Return (x, y) of the center of cell containing provided text 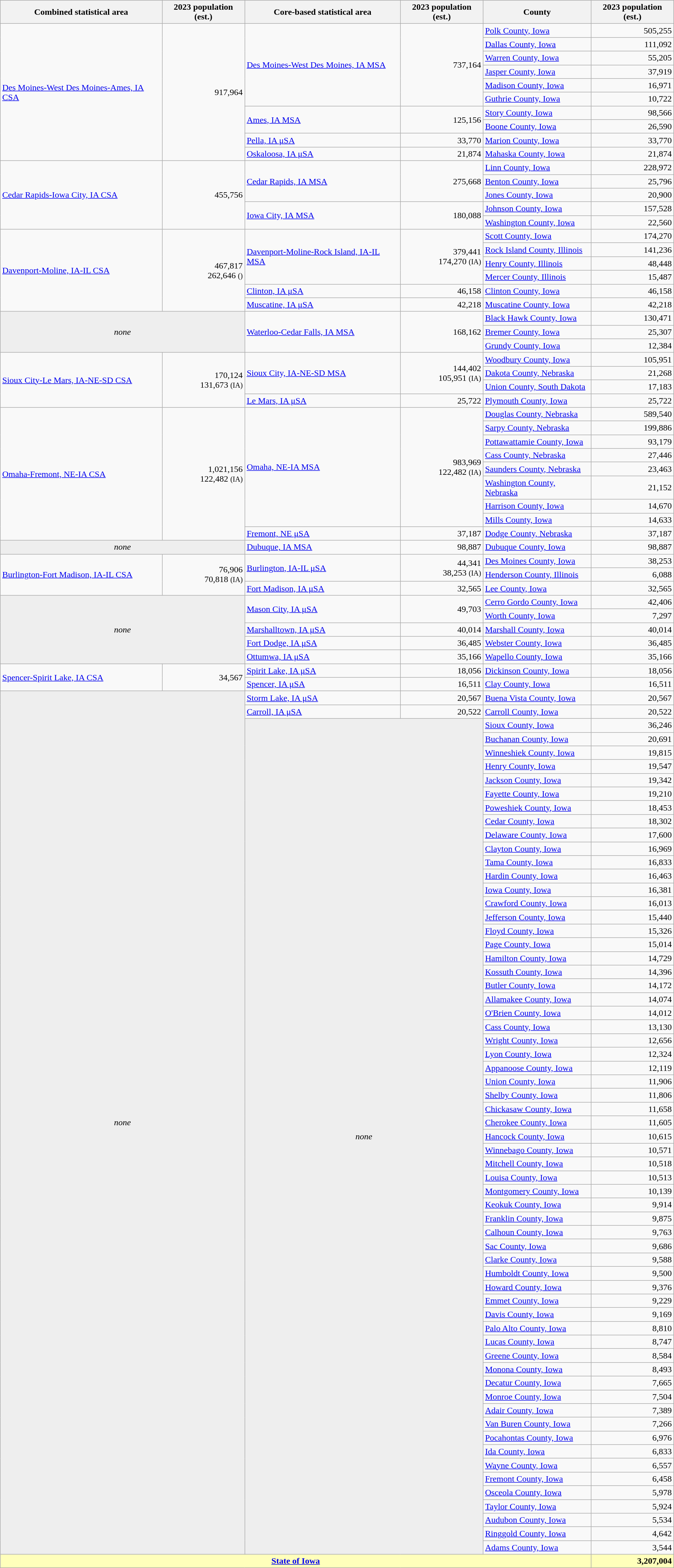
Mercer County, Illinois (537, 277)
Lucas County, Iowa (537, 1342)
Union County, Iowa (537, 1082)
Cedar Rapids, IA MSA (323, 181)
93,179 (633, 442)
Davenport-Moline, IA-IL CSA (81, 270)
8,747 (633, 1342)
Clay County, Iowa (537, 684)
Fremont County, Iowa (537, 1479)
Kossuth County, Iowa (537, 972)
Fort Dodge, IA μSA (323, 643)
Washington County, Nebraska (537, 487)
Clayton County, Iowa (537, 848)
9,229 (633, 1301)
Omaha, NE-IA MSA (323, 467)
Cass County, Iowa (537, 1027)
Douglas County, Nebraska (537, 414)
Dakota County, Nebraska (537, 373)
199,886 (633, 428)
Keokuk County, Iowa (537, 1205)
7,266 (633, 1424)
Plymouth County, Iowa (537, 401)
Appanoose County, Iowa (537, 1068)
Buchanan County, Iowa (537, 739)
228,972 (633, 167)
11,906 (633, 1082)
Bremer County, Iowa (537, 332)
14,074 (633, 999)
Carroll, IA μSA (323, 712)
6,557 (633, 1465)
44,34138,253 (IA) (442, 568)
Dubuque, IA MSA (323, 547)
9,376 (633, 1287)
16,833 (633, 862)
5,978 (633, 1492)
275,668 (442, 181)
Scott County, Iowa (537, 236)
Ida County, Iowa (537, 1451)
Fort Madison, IA μSA (323, 588)
Shelby County, Iowa (537, 1095)
12,119 (633, 1068)
8,493 (633, 1369)
Palo Alto County, Iowa (537, 1328)
14,172 (633, 986)
Marshall County, Iowa (537, 630)
3,544 (633, 1547)
Warren County, Iowa (537, 58)
20,900 (633, 195)
10,518 (633, 1164)
Guthrie County, Iowa (537, 99)
Allamakee County, Iowa (537, 999)
Webster County, Iowa (537, 643)
Mitchell County, Iowa (537, 1164)
Henry County, Iowa (537, 766)
22,560 (633, 222)
20,691 (633, 739)
Spencer, IA μSA (323, 684)
10,139 (633, 1191)
6,976 (633, 1438)
Henry County, Illinois (537, 263)
Lyon County, Iowa (537, 1054)
Page County, Iowa (537, 945)
12,656 (633, 1040)
Des Moines County, Iowa (537, 561)
130,471 (633, 318)
18,302 (633, 821)
Adair County, Iowa (537, 1410)
Carroll County, Iowa (537, 712)
11,806 (633, 1095)
14,012 (633, 1013)
Madison County, Iowa (537, 85)
16,381 (633, 890)
Burlington-Fort Madison, IA-IL CSA (81, 575)
Dubuque County, Iowa (537, 547)
Wayne County, Iowa (537, 1465)
Dallas County, Iowa (537, 44)
15,487 (633, 277)
Jackson County, Iowa (537, 780)
589,540 (633, 414)
Taylor County, Iowa (537, 1506)
Buena Vista County, Iowa (537, 698)
Mills County, Iowa (537, 520)
19,342 (633, 780)
917,964 (203, 92)
Mahaska County, Iowa (537, 154)
Cass County, Nebraska (537, 455)
141,236 (633, 250)
Johnson County, Iowa (537, 209)
26,590 (633, 126)
Rock Island County, Illinois (537, 250)
467,817262,646 () (203, 270)
8,810 (633, 1328)
Iowa City, IA MSA (323, 216)
Chickasaw County, Iowa (537, 1109)
Cherokee County, Iowa (537, 1123)
Storm Lake, IA μSA (323, 698)
144,402105,951 (IA) (442, 373)
Saunders County, Nebraska (537, 469)
Boone County, Iowa (537, 126)
Montgomery County, Iowa (537, 1191)
Cerro Gordo County, Iowa (537, 602)
Calhoun County, Iowa (537, 1232)
Spencer-Spirit Lake, IA CSA (81, 677)
17,600 (633, 835)
17,183 (633, 387)
14,729 (633, 958)
Pella, IA μSA (323, 140)
7,665 (633, 1383)
36,246 (633, 725)
Oskaloosa, IA μSA (323, 154)
12,384 (633, 346)
Muscatine, IA μSA (323, 305)
14,396 (633, 972)
Howard County, Iowa (537, 1287)
Hancock County, Iowa (537, 1136)
Franklin County, Iowa (537, 1218)
Crawford County, Iowa (537, 904)
Le Mars, IA μSA (323, 401)
Sioux City, IA-NE-SD MSA (323, 373)
4,642 (633, 1534)
Burlington, IA-IL μSA (323, 568)
27,446 (633, 455)
6,088 (633, 575)
105,951 (633, 359)
Greene County, Iowa (537, 1356)
455,756 (203, 195)
Cedar County, Iowa (537, 821)
Wapello County, Iowa (537, 657)
15,440 (633, 917)
Delaware County, Iowa (537, 835)
11,605 (633, 1123)
15,014 (633, 945)
16,013 (633, 904)
Jones County, Iowa (537, 195)
25,796 (633, 181)
Ottumwa, IA μSA (323, 657)
168,162 (442, 332)
48,448 (633, 263)
1,021,156122,482 (IA) (203, 474)
14,633 (633, 520)
Dodge County, Nebraska (537, 533)
Omaha-Fremont, NE-IA CSA (81, 474)
Van Buren County, Iowa (537, 1424)
16,463 (633, 876)
Poweshiek County, Iowa (537, 807)
Des Moines-West Des Moines-Ames, IA CSA (81, 92)
21,152 (633, 487)
180,088 (442, 216)
6,458 (633, 1479)
Decatur County, Iowa (537, 1383)
Worth County, Iowa (537, 616)
Core-based statistical area (323, 12)
9,500 (633, 1273)
State of Iowa (296, 1561)
15,326 (633, 931)
O'Brien County, Iowa (537, 1013)
16,969 (633, 848)
Monroe County, Iowa (537, 1397)
Clinton County, Iowa (537, 291)
Clarke County, Iowa (537, 1260)
5,924 (633, 1506)
Des Moines-West Des Moines, IA MSA (323, 65)
Benton County, Iowa (537, 181)
157,528 (633, 209)
Dickinson County, Iowa (537, 671)
18,453 (633, 807)
Pocahontas County, Iowa (537, 1438)
111,092 (633, 44)
Marshalltown, IA μSA (323, 630)
25,307 (633, 332)
6,833 (633, 1451)
Pottawattamie County, Iowa (537, 442)
19,547 (633, 766)
Emmet County, Iowa (537, 1301)
Sarpy County, Nebraska (537, 428)
21,268 (633, 373)
14,670 (633, 506)
9,588 (633, 1260)
Mason City, IA μSA (323, 609)
10,513 (633, 1177)
Sioux City-Le Mars, IA-NE-SD CSA (81, 380)
7,297 (633, 616)
Floyd County, Iowa (537, 931)
Winneshiek County, Iowa (537, 753)
Audubon County, Iowa (537, 1520)
Polk County, Iowa (537, 31)
Hardin County, Iowa (537, 876)
Lee County, Iowa (537, 588)
125,156 (442, 120)
8,584 (633, 1356)
7,504 (633, 1397)
49,703 (442, 609)
55,205 (633, 58)
983,969122,482 (IA) (442, 467)
9,914 (633, 1205)
Osceola County, Iowa (537, 1492)
3,207,004 (633, 1561)
42,406 (633, 602)
10,571 (633, 1150)
Adams County, Iowa (537, 1547)
Fremont, NE μSA (323, 533)
38,253 (633, 561)
170,124131,673 (IA) (203, 380)
Ringgold County, Iowa (537, 1534)
County (537, 12)
Spirit Lake, IA μSA (323, 671)
Wright County, Iowa (537, 1040)
Cedar Rapids-Iowa City, IA CSA (81, 195)
Hamilton County, Iowa (537, 958)
10,615 (633, 1136)
9,686 (633, 1246)
Union County, South Dakota (537, 387)
Sioux County, Iowa (537, 725)
Jefferson County, Iowa (537, 917)
Black Hawk County, Iowa (537, 318)
Grundy County, Iowa (537, 346)
174,270 (633, 236)
Jasper County, Iowa (537, 72)
Henderson County, Illinois (537, 575)
Harrison County, Iowa (537, 506)
23,463 (633, 469)
16,971 (633, 85)
34,567 (203, 677)
Muscatine County, Iowa (537, 305)
13,130 (633, 1027)
379,441174,270 (IA) (442, 257)
19,210 (633, 794)
9,875 (633, 1218)
505,255 (633, 31)
Tama County, Iowa (537, 862)
Combined statistical area (81, 12)
19,815 (633, 753)
Davenport-Moline-Rock Island, IA-IL MSA (323, 257)
5,534 (633, 1520)
Monona County, Iowa (537, 1369)
Louisa County, Iowa (537, 1177)
Humboldt County, Iowa (537, 1273)
37,919 (633, 72)
9,763 (633, 1232)
98,566 (633, 113)
737,164 (442, 65)
Iowa County, Iowa (537, 890)
11,658 (633, 1109)
Clinton, IA μSA (323, 291)
9,169 (633, 1315)
Waterloo-Cedar Falls, IA MSA (323, 332)
76,90670,818 (IA) (203, 575)
Washington County, Iowa (537, 222)
10,722 (633, 99)
7,389 (633, 1410)
Woodbury County, Iowa (537, 359)
Story County, Iowa (537, 113)
Fayette County, Iowa (537, 794)
Winnebago County, Iowa (537, 1150)
Butler County, Iowa (537, 986)
Davis County, Iowa (537, 1315)
Marion County, Iowa (537, 140)
Sac County, Iowa (537, 1246)
Ames, IA MSA (323, 120)
Linn County, Iowa (537, 167)
12,324 (633, 1054)
